Determine the (X, Y) coordinate at the center of the cell enclosing the given text.  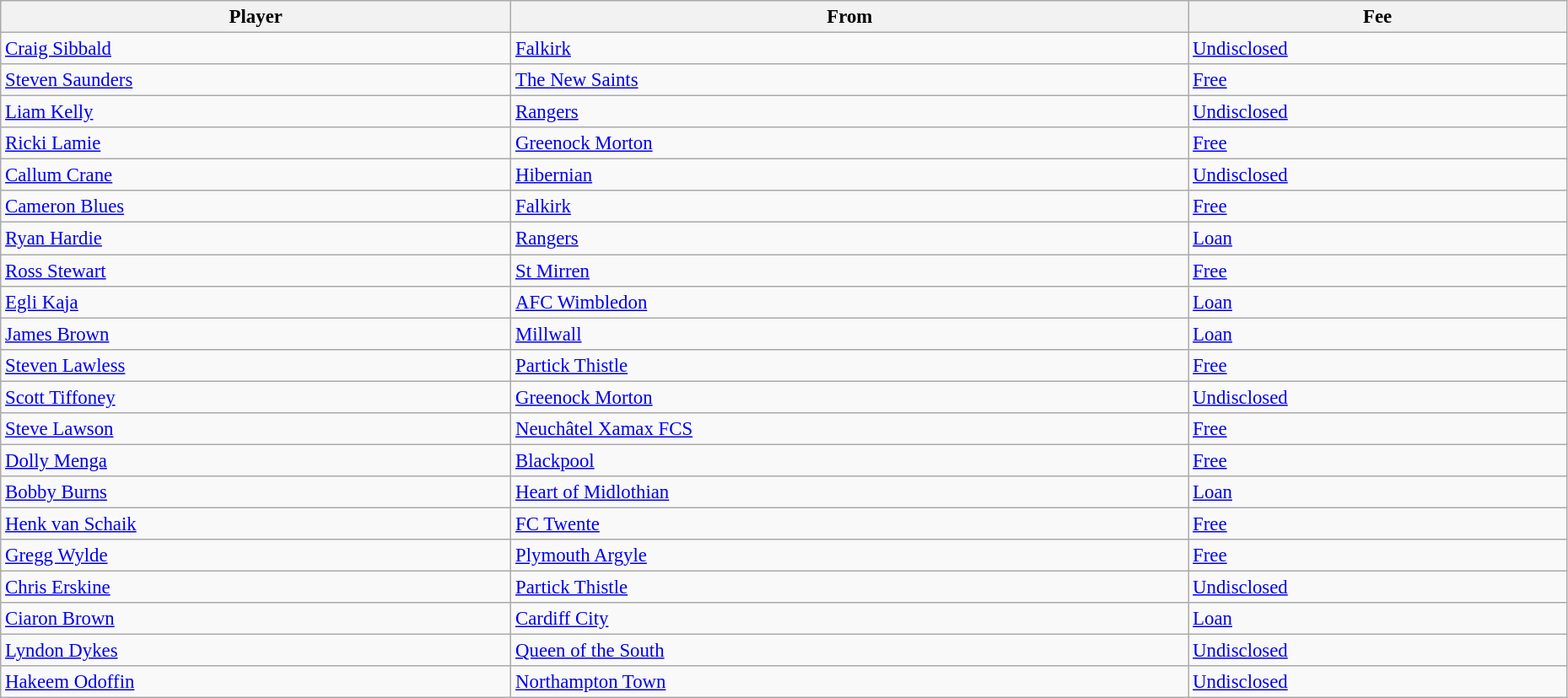
Gregg Wylde (256, 556)
Heart of Midlothian (850, 492)
Craig Sibbald (256, 49)
AFC Wimbledon (850, 302)
James Brown (256, 334)
Millwall (850, 334)
Ryan Hardie (256, 239)
Steven Lawless (256, 365)
FC Twente (850, 523)
Neuchâtel Xamax FCS (850, 429)
Blackpool (850, 460)
Cardiff City (850, 619)
Steve Lawson (256, 429)
Queen of the South (850, 651)
The New Saints (850, 80)
Plymouth Argyle (850, 556)
Hibernian (850, 175)
From (850, 17)
Egli Kaja (256, 302)
Henk van Schaik (256, 523)
Callum Crane (256, 175)
Ricki Lamie (256, 143)
Liam Kelly (256, 112)
Ciaron Brown (256, 619)
Northampton Town (850, 682)
Steven Saunders (256, 80)
St Mirren (850, 271)
Ross Stewart (256, 271)
Hakeem Odoffin (256, 682)
Player (256, 17)
Lyndon Dykes (256, 651)
Cameron Blues (256, 207)
Chris Erskine (256, 588)
Dolly Menga (256, 460)
Scott Tiffoney (256, 397)
Fee (1378, 17)
Bobby Burns (256, 492)
